Capture the cell that displays the provided text and extract its [x, y] central coordinate. 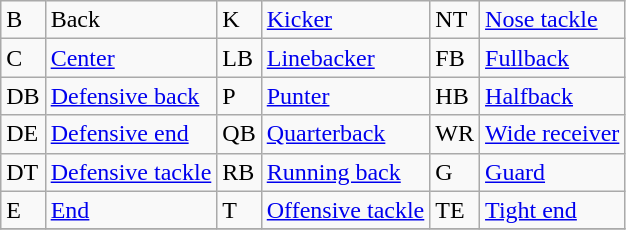
Defensive back [131, 96]
E [23, 210]
Linebacker [346, 58]
WR [455, 134]
QB [239, 134]
Nose tackle [552, 20]
Tight end [552, 210]
Halfback [552, 96]
DT [23, 172]
FB [455, 58]
Punter [346, 96]
K [239, 20]
LB [239, 58]
TE [455, 210]
Center [131, 58]
Wide receiver [552, 134]
End [131, 210]
Defensive end [131, 134]
Kicker [346, 20]
P [239, 96]
Guard [552, 172]
Quarterback [346, 134]
C [23, 58]
Back [131, 20]
DB [23, 96]
DE [23, 134]
T [239, 210]
Fullback [552, 58]
G [455, 172]
Running back [346, 172]
B [23, 20]
Defensive tackle [131, 172]
HB [455, 96]
RB [239, 172]
NT [455, 20]
Offensive tackle [346, 210]
